Find where the given text appears and provide that cell's center as [x, y] coordinate. 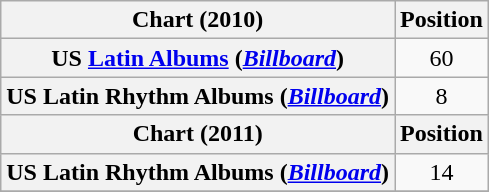
Chart (2010) [198, 20]
US Latin Albums (Billboard) [198, 58]
14 [442, 172]
60 [442, 58]
Chart (2011) [198, 134]
8 [442, 96]
